Return the (x, y) coordinate for the center point of the cell that contains the specified text.  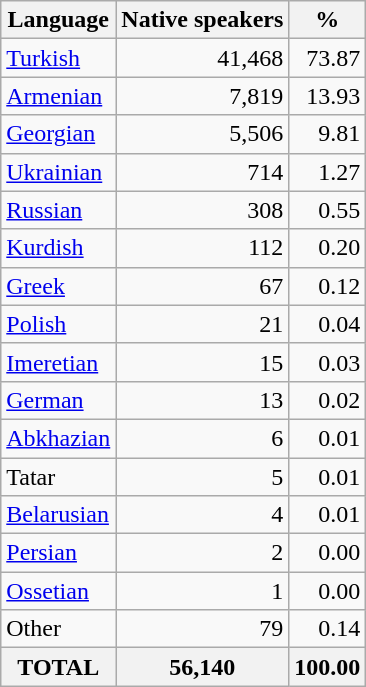
6 (202, 438)
5 (202, 477)
15 (202, 362)
Other (58, 629)
41,468 (202, 58)
112 (202, 248)
100.00 (328, 667)
0.20 (328, 248)
Turkish (58, 58)
13.93 (328, 96)
Belarusian (58, 515)
0.12 (328, 286)
Kurdish (58, 248)
308 (202, 210)
21 (202, 324)
Russian (58, 210)
Native speakers (202, 20)
67 (202, 286)
9.81 (328, 134)
0.55 (328, 210)
German (58, 400)
56,140 (202, 667)
5,506 (202, 134)
Language (58, 20)
0.03 (328, 362)
% (328, 20)
4 (202, 515)
73.87 (328, 58)
0.02 (328, 400)
13 (202, 400)
Ukrainian (58, 172)
Georgian (58, 134)
0.04 (328, 324)
Ossetian (58, 591)
79 (202, 629)
Armenian (58, 96)
Polish (58, 324)
Imeretian (58, 362)
1.27 (328, 172)
714 (202, 172)
1 (202, 591)
TOTAL (58, 667)
7,819 (202, 96)
Greek (58, 286)
2 (202, 553)
Abkhazian (58, 438)
0.14 (328, 629)
Persian (58, 553)
Tatar (58, 477)
